Find where the given text appears and provide that cell's center as [X, Y] coordinate. 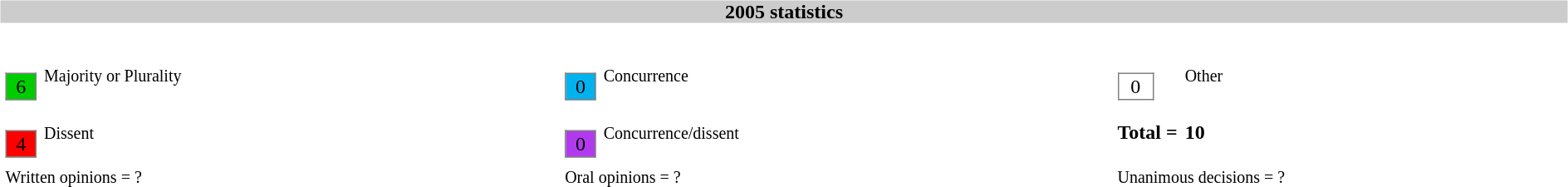
2005 statistics [784, 12]
Total = [1148, 132]
Other [1374, 76]
10 [1374, 132]
Majority or Plurality [301, 76]
Dissent [301, 132]
Concurrence [857, 76]
Concurrence/dissent [857, 132]
